Output the (x, y) coordinate of the center of the cell containing the given text.  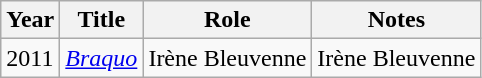
Braquo (102, 58)
Role (228, 20)
2011 (30, 58)
Title (102, 20)
Notes (396, 20)
Year (30, 20)
